Output the (x, y) coordinate of the center of the cell containing the given text.  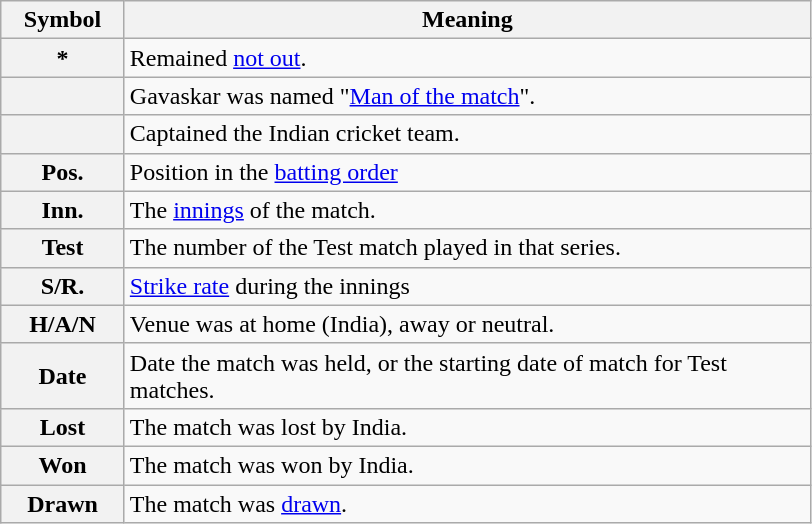
Gavaskar was named "Man of the match". (467, 96)
Meaning (467, 20)
Symbol (63, 20)
The innings of the match. (467, 210)
Captained the Indian cricket team. (467, 134)
Inn. (63, 210)
H/A/N (63, 324)
Position in the batting order (467, 172)
The number of the Test match played in that series. (467, 248)
Lost (63, 427)
The match was won by India. (467, 465)
Won (63, 465)
Remained not out. (467, 58)
Test (63, 248)
Venue was at home (India), away or neutral. (467, 324)
The match was lost by India. (467, 427)
Pos. (63, 172)
Date the match was held, or the starting date of match for Test matches. (467, 376)
* (63, 58)
Drawn (63, 503)
S/R. (63, 286)
The match was drawn. (467, 503)
Date (63, 376)
Strike rate during the innings (467, 286)
